Locate the cell with the specified text and output its (x, y) center coordinate. 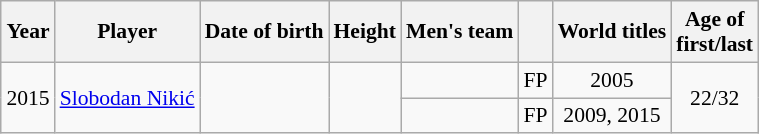
World titles (612, 32)
Player (128, 32)
2015 (28, 98)
Age offirst/last (714, 32)
Slobodan Nikić (128, 98)
2005 (612, 80)
Height (364, 32)
22/32 (714, 98)
2009, 2015 (612, 116)
Date of birth (264, 32)
Year (28, 32)
Men's team (460, 32)
